Return the [x, y] coordinate for the center point of the cell that contains the specified text.  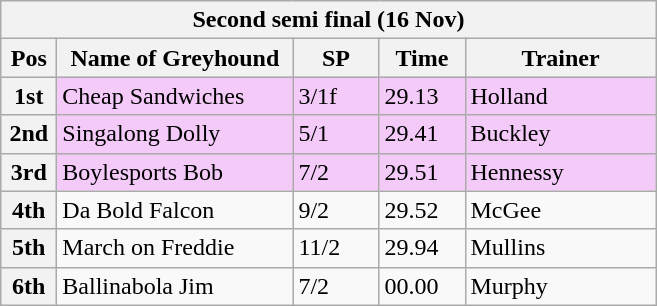
Singalong Dolly [175, 134]
11/2 [336, 248]
Trainer [560, 58]
29.41 [422, 134]
Boylesports Bob [175, 172]
Da Bold Falcon [175, 210]
SP [336, 58]
4th [29, 210]
Cheap Sandwiches [175, 96]
3rd [29, 172]
Pos [29, 58]
29.13 [422, 96]
Time [422, 58]
Holland [560, 96]
29.51 [422, 172]
9/2 [336, 210]
1st [29, 96]
00.00 [422, 286]
Ballinabola Jim [175, 286]
Buckley [560, 134]
Murphy [560, 286]
March on Freddie [175, 248]
5th [29, 248]
Name of Greyhound [175, 58]
6th [29, 286]
Second semi final (16 Nov) [328, 20]
Mullins [560, 248]
2nd [29, 134]
McGee [560, 210]
29.52 [422, 210]
29.94 [422, 248]
Hennessy [560, 172]
5/1 [336, 134]
3/1f [336, 96]
